Locate the cell with the specified text and output its (X, Y) center coordinate. 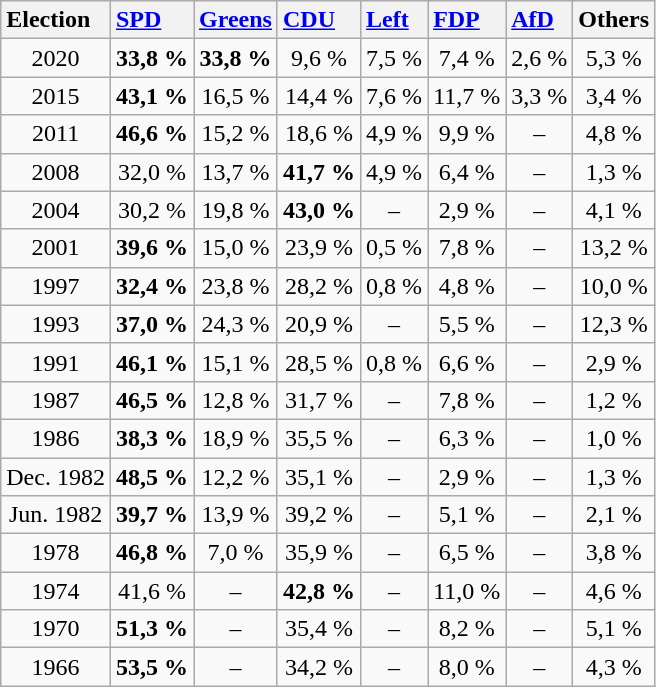
41,7 % (318, 172)
13,2 % (614, 248)
11,0 % (467, 591)
23,9 % (318, 248)
32,0 % (152, 172)
2015 (56, 96)
9,6 % (318, 58)
15,2 % (236, 134)
Jun. 1982 (56, 515)
34,2 % (318, 667)
AfD (540, 20)
6,6 % (467, 362)
5,3 % (614, 58)
SPD (152, 20)
6,4 % (467, 172)
32,4 % (152, 286)
1970 (56, 629)
39,6 % (152, 248)
31,7 % (318, 400)
39,2 % (318, 515)
1974 (56, 591)
23,8 % (236, 286)
42,8 % (318, 591)
2011 (56, 134)
18,9 % (236, 438)
12,3 % (614, 324)
Dec. 1982 (56, 477)
15,1 % (236, 362)
7,5 % (394, 58)
Others (614, 20)
4,3 % (614, 667)
13,9 % (236, 515)
28,2 % (318, 286)
1993 (56, 324)
1,2 % (614, 400)
24,3 % (236, 324)
18,6 % (318, 134)
Election (56, 20)
1986 (56, 438)
38,3 % (152, 438)
15,0 % (236, 248)
7,4 % (467, 58)
46,8 % (152, 553)
2020 (56, 58)
6,3 % (467, 438)
2,6 % (540, 58)
35,5 % (318, 438)
13,7 % (236, 172)
2008 (56, 172)
53,5 % (152, 667)
7,0 % (236, 553)
37,0 % (152, 324)
51,3 % (152, 629)
43,0 % (318, 210)
2001 (56, 248)
CDU (318, 20)
5,5 % (467, 324)
8,2 % (467, 629)
46,6 % (152, 134)
1978 (56, 553)
35,1 % (318, 477)
0,5 % (394, 248)
30,2 % (152, 210)
1966 (56, 667)
10,0 % (614, 286)
11,7 % (467, 96)
46,1 % (152, 362)
41,6 % (152, 591)
2004 (56, 210)
16,5 % (236, 96)
28,5 % (318, 362)
7,6 % (394, 96)
Left (394, 20)
1991 (56, 362)
3,8 % (614, 553)
43,1 % (152, 96)
Greens (236, 20)
6,5 % (467, 553)
2,1 % (614, 515)
9,9 % (467, 134)
12,2 % (236, 477)
3,4 % (614, 96)
19,8 % (236, 210)
FDP (467, 20)
48,5 % (152, 477)
1997 (56, 286)
12,8 % (236, 400)
8,0 % (467, 667)
14,4 % (318, 96)
4,1 % (614, 210)
4,6 % (614, 591)
20,9 % (318, 324)
1,0 % (614, 438)
1987 (56, 400)
46,5 % (152, 400)
39,7 % (152, 515)
35,4 % (318, 629)
3,3 % (540, 96)
35,9 % (318, 553)
